Identify which cell holds the provided text, then report its [X, Y] central coordinate. 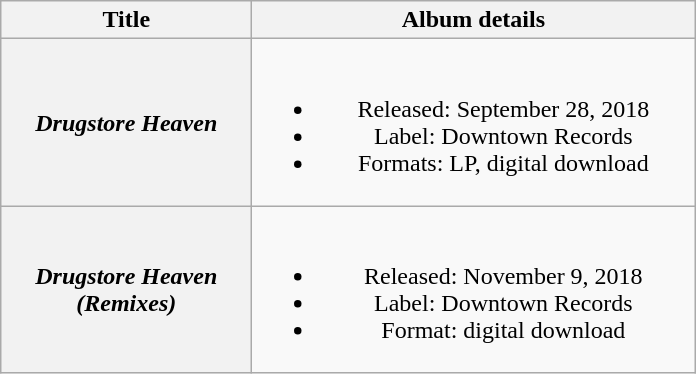
Released: September 28, 2018Label: Downtown RecordsFormats: LP, digital download [474, 122]
Drugstore Heaven [126, 122]
Drugstore Heaven (Remixes) [126, 290]
Title [126, 20]
Album details [474, 20]
Released: November 9, 2018Label: Downtown RecordsFormat: digital download [474, 290]
